Return the (x, y) coordinate for the center point of the cell that contains the specified text.  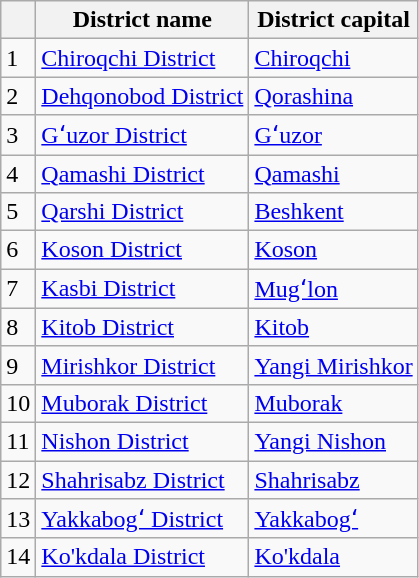
Koson District (142, 250)
Qamashi (334, 173)
Yangi Nishon (334, 441)
Qamashi District (142, 173)
13 (18, 519)
Yangi Mirishkor (334, 365)
Ko'kdala (334, 557)
12 (18, 479)
Gʻuzor (334, 135)
Kitob (334, 327)
Yakkabogʻ District (142, 519)
14 (18, 557)
Kitob District (142, 327)
Muborak District (142, 403)
6 (18, 250)
Chiroqchi District (142, 58)
Gʻuzor District (142, 135)
Mugʻlon (334, 289)
5 (18, 212)
Chiroqchi (334, 58)
11 (18, 441)
Dehqonobod District (142, 96)
Ko'kdala District (142, 557)
4 (18, 173)
Nishon District (142, 441)
10 (18, 403)
Koson (334, 250)
Muborak (334, 403)
2 (18, 96)
8 (18, 327)
9 (18, 365)
3 (18, 135)
District capital (334, 20)
Qorashina (334, 96)
Shahrisabz (334, 479)
District name (142, 20)
7 (18, 289)
Shahrisabz District (142, 479)
Beshkent (334, 212)
Yakkabogʻ (334, 519)
Kasbi District (142, 289)
1 (18, 58)
Mirishkor District (142, 365)
Qarshi District (142, 212)
